Extract the (x, y) coordinate from the center of the cell holding the provided text.  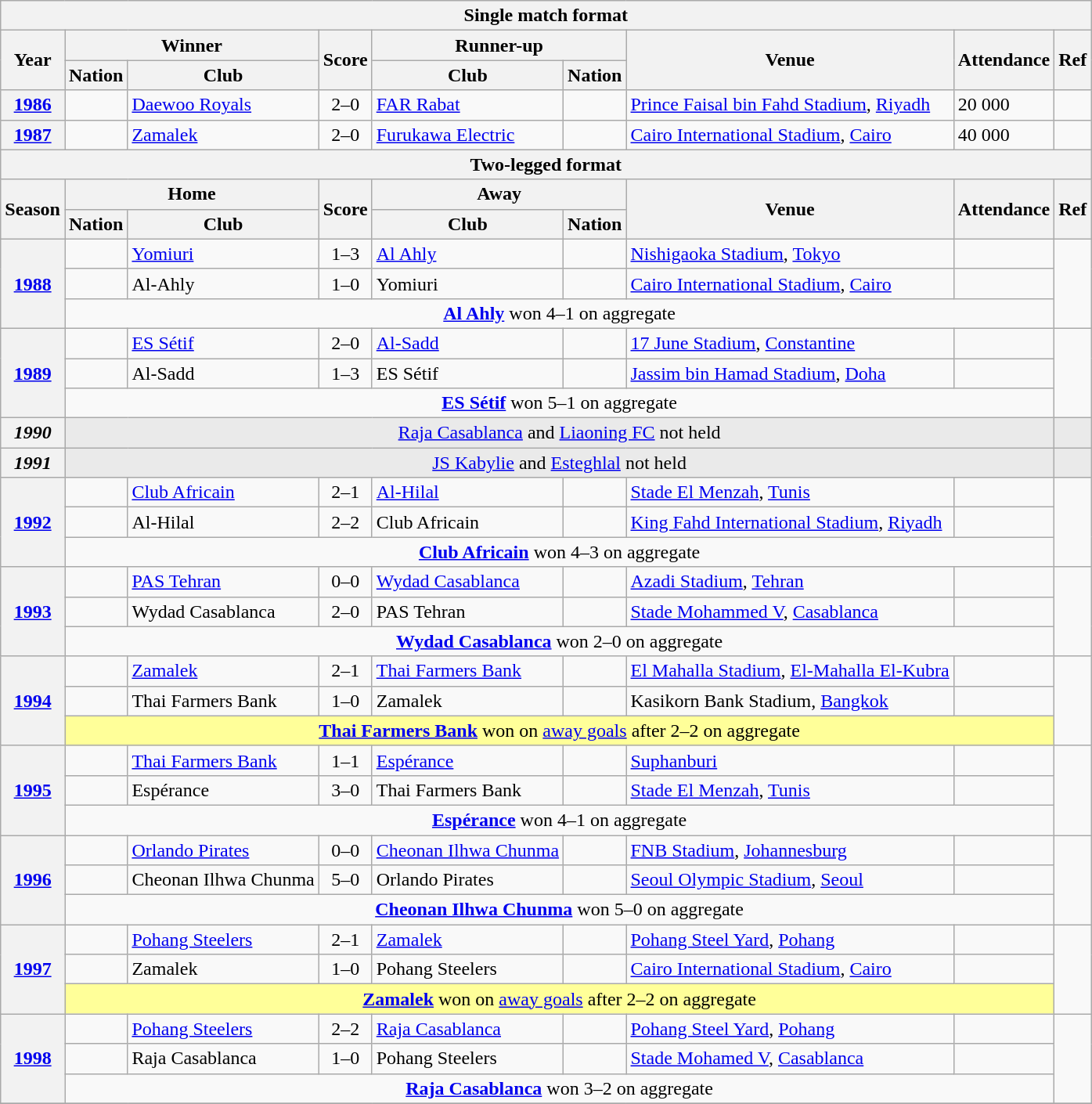
1–1 (345, 760)
17 June Stadium, Constantine (790, 343)
Cheonan Ilhwa Chunma won 5–0 on aggregate (559, 910)
Al Ahly (467, 254)
1995 (33, 790)
1988 (33, 283)
Stade Mohamed V, Casablanca (790, 1059)
Al-Ahly (223, 283)
El Mahalla Stadium, El-Mahalla El-Kubra (790, 671)
Nishigaoka Stadium, Tokyo (790, 254)
Prince Faisal bin Fahd Stadium, Riyadh (790, 105)
Runner-up (499, 45)
1997 (33, 969)
40 000 (1004, 135)
ES Sétif won 5–1 on aggregate (559, 403)
FAR Rabat (467, 105)
Two-legged format (546, 164)
Away (499, 194)
Year (33, 60)
1986 (33, 105)
Jassim bin Hamad Stadium, Doha (790, 373)
Zamalek won on away goals after 2–2 on aggregate (559, 999)
1996 (33, 879)
FNB Stadium, Johannesburg (790, 850)
Raja Casablanca and Liaoning FC not held (559, 433)
Suphanburi (790, 760)
Season (33, 209)
Wydad Casablanca won 2–0 on aggregate (559, 641)
JS Kabylie and Esteghlal not held (559, 463)
1989 (33, 373)
Stade Mohammed V, Casablanca (790, 612)
1993 (33, 612)
Kasikorn Bank Stadium, Bangkok (790, 701)
1987 (33, 135)
Raja Casablanca won 3–2 on aggregate (559, 1088)
Azadi Stadium, Tehran (790, 582)
Club Africain won 4–3 on aggregate (559, 552)
Espérance won 4–1 on aggregate (559, 820)
1998 (33, 1059)
Seoul Olympic Stadium, Seoul (790, 880)
Home (191, 194)
1990 (33, 433)
Winner (191, 45)
1992 (33, 522)
Al Ahly won 4–1 on aggregate (559, 313)
20 000 (1004, 105)
Single match format (546, 16)
3–0 (345, 790)
1994 (33, 701)
1991 (33, 463)
Daewoo Royals (223, 105)
Thai Farmers Bank won on away goals after 2–2 on aggregate (559, 731)
King Fahd International Stadium, Riyadh (790, 522)
Furukawa Electric (467, 135)
5–0 (345, 880)
